Detect which cell encompasses the target text, then output its [x, y] center coordinate. 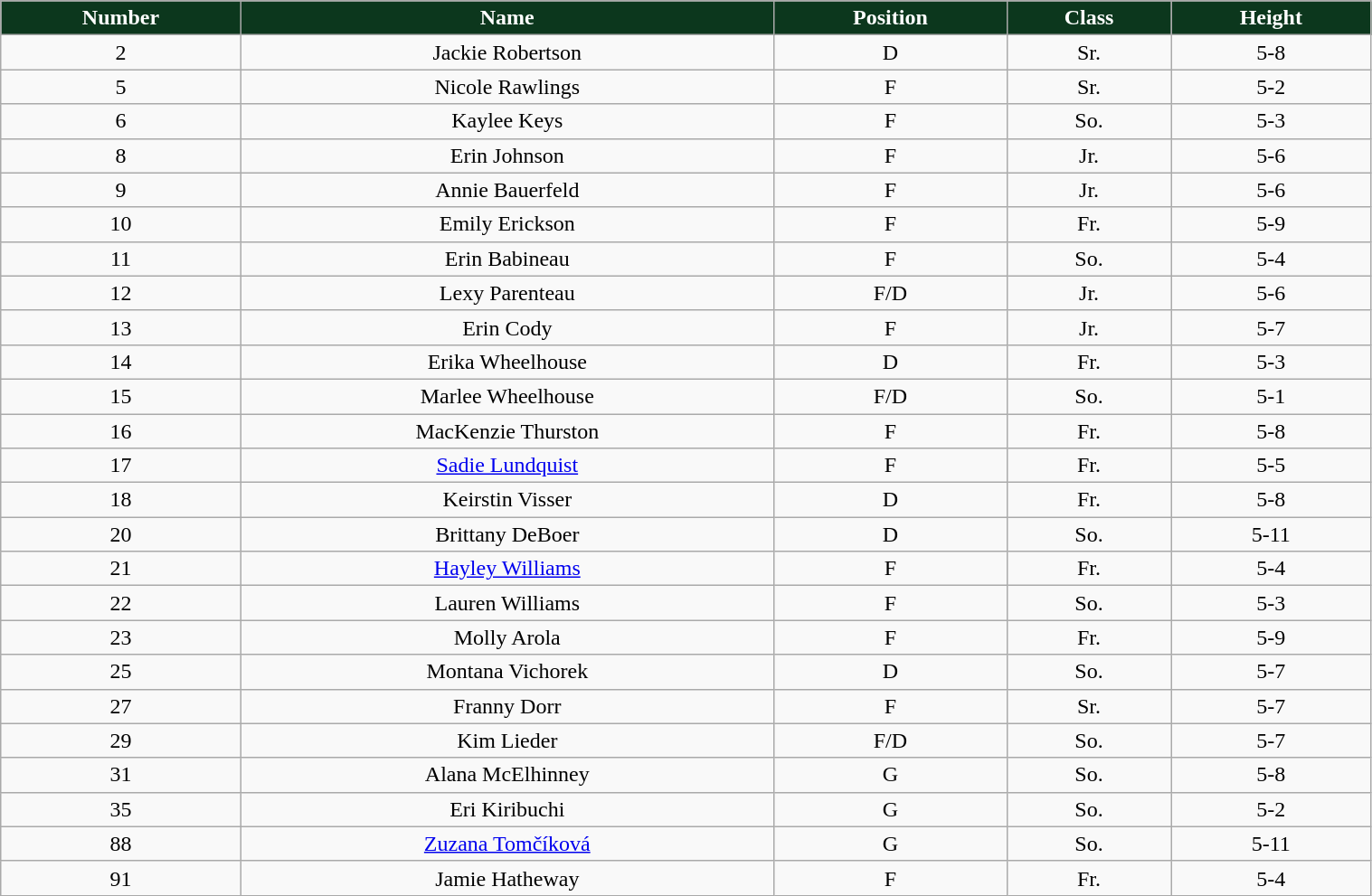
Lauren Williams [506, 603]
5-1 [1272, 396]
Jackie Robertson [506, 52]
Nicole Rawlings [506, 87]
10 [121, 224]
Brittany DeBoer [506, 534]
9 [121, 190]
Molly Arola [506, 637]
17 [121, 466]
Alana McElhinney [506, 775]
29 [121, 740]
21 [121, 569]
Erin Babineau [506, 259]
5 [121, 87]
22 [121, 603]
2 [121, 52]
11 [121, 259]
Position [890, 18]
88 [121, 844]
Erika Wheelhouse [506, 362]
Keirstin Visser [506, 500]
Erin Cody [506, 327]
Zuzana Tomčíková [506, 844]
27 [121, 706]
Name [506, 18]
5-5 [1272, 466]
Hayley Williams [506, 569]
Marlee Wheelhouse [506, 396]
12 [121, 293]
Sadie Lundquist [506, 466]
MacKenzie Thurston [506, 431]
91 [121, 878]
16 [121, 431]
15 [121, 396]
Height [1272, 18]
Erin Johnson [506, 156]
Eri Kiribuchi [506, 809]
8 [121, 156]
Emily Erickson [506, 224]
Montana Vichorek [506, 672]
Annie Bauerfeld [506, 190]
13 [121, 327]
18 [121, 500]
25 [121, 672]
Kaylee Keys [506, 121]
Jamie Hatheway [506, 878]
Franny Dorr [506, 706]
20 [121, 534]
6 [121, 121]
Lexy Parenteau [506, 293]
Kim Lieder [506, 740]
Number [121, 18]
23 [121, 637]
31 [121, 775]
14 [121, 362]
35 [121, 809]
Class [1089, 18]
